Scan for the cell matching the given text and deliver its [X, Y] coordinate at center. 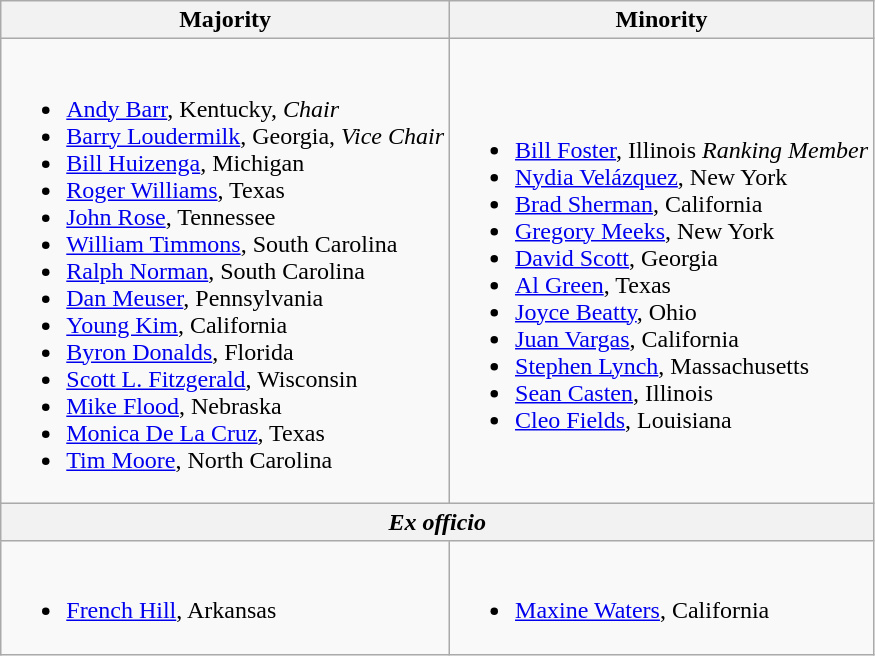
Ex officio [438, 522]
Minority [662, 20]
Majority [226, 20]
Maxine Waters, California [662, 598]
French Hill, Arkansas [226, 598]
